Provide the [X, Y] coordinate of the cell's center where the given text is located.  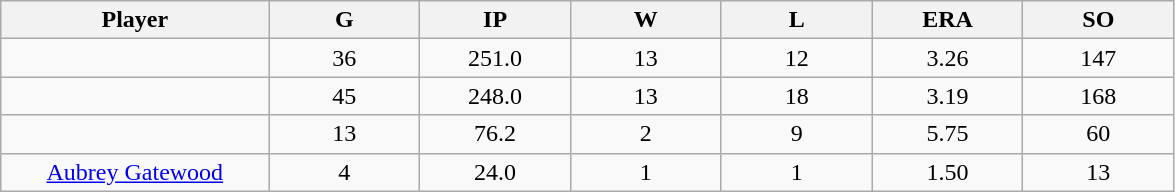
Aubrey Gatewood [135, 172]
4 [344, 172]
IP [496, 20]
2 [646, 134]
ERA [948, 20]
3.19 [948, 96]
12 [796, 58]
9 [796, 134]
W [646, 20]
251.0 [496, 58]
Player [135, 20]
5.75 [948, 134]
76.2 [496, 134]
3.26 [948, 58]
18 [796, 96]
147 [1098, 58]
SO [1098, 20]
60 [1098, 134]
248.0 [496, 96]
L [796, 20]
168 [1098, 96]
1.50 [948, 172]
G [344, 20]
24.0 [496, 172]
45 [344, 96]
36 [344, 58]
